Locate the cell with the specified text and output its [X, Y] center coordinate. 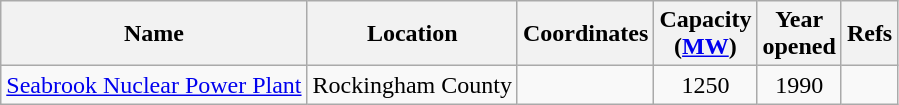
Refs [869, 34]
Coordinates [585, 34]
Yearopened [799, 34]
1990 [799, 85]
1250 [706, 85]
Capacity(MW) [706, 34]
Location [412, 34]
Rockingham County [412, 85]
Name [154, 34]
Seabrook Nuclear Power Plant [154, 85]
